Capture the cell that displays the provided text and extract its [x, y] central coordinate. 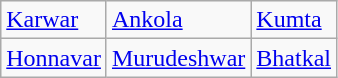
Karwar [54, 20]
Honnavar [54, 58]
Murudeshwar [178, 58]
Kumta [294, 20]
Bhatkal [294, 58]
Ankola [178, 20]
